Detect which cell encompasses the target text, then output its [X, Y] center coordinate. 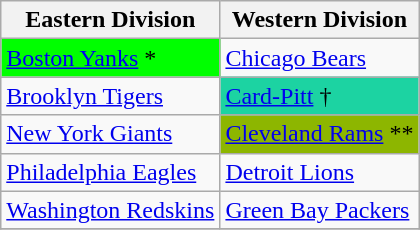
New York Giants [110, 134]
Brooklyn Tigers [110, 96]
Card-Pitt † [320, 96]
Washington Redskins [110, 210]
Cleveland Rams ** [320, 134]
Chicago Bears [320, 58]
Philadelphia Eagles [110, 172]
Eastern Division [110, 20]
Boston Yanks * [110, 58]
Green Bay Packers [320, 210]
Western Division [320, 20]
Detroit Lions [320, 172]
